Capture the cell that displays the provided text and extract its [X, Y] central coordinate. 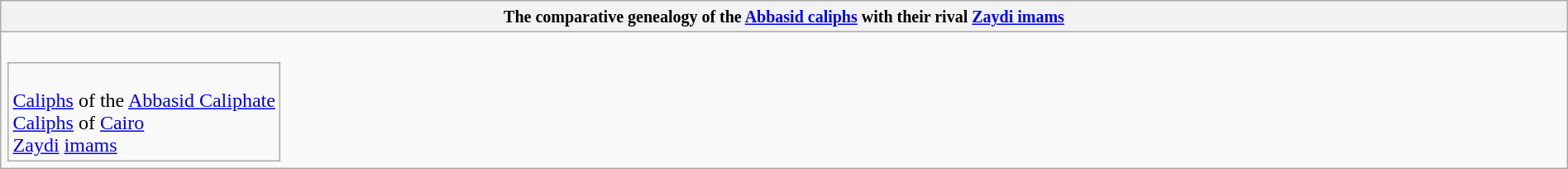
The comparative genealogy of the Abbasid caliphs with their rival Zaydi imams [784, 17]
